Scan for the cell matching the given text and deliver its (x, y) coordinate at center. 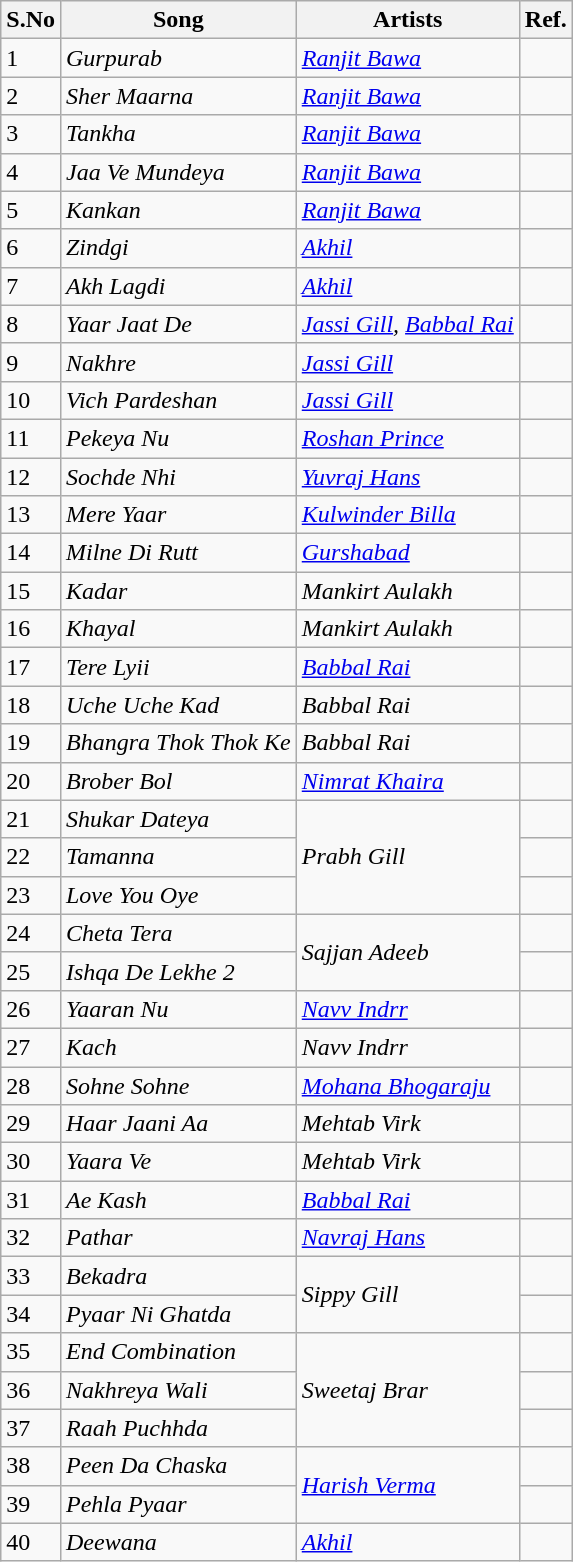
18 (31, 705)
Mere Yaar (178, 515)
4 (31, 172)
Jassi Gill, Babbal Rai (408, 324)
27 (31, 1047)
Pathar (178, 1238)
30 (31, 1162)
Ref. (546, 20)
21 (31, 819)
6 (31, 248)
22 (31, 857)
Akh Lagdi (178, 286)
Tere Lyii (178, 667)
34 (31, 1314)
36 (31, 1390)
Kankan (178, 210)
Haar Jaani Aa (178, 1124)
33 (31, 1276)
Pekeya Nu (178, 438)
Milne Di Rutt (178, 553)
Ae Kash (178, 1200)
Yuvraj Hans (408, 477)
32 (31, 1238)
24 (31, 933)
15 (31, 591)
16 (31, 629)
Yaaran Nu (178, 1009)
9 (31, 362)
Song (178, 20)
Peen Da Chaska (178, 1466)
12 (31, 477)
Zindgi (178, 248)
Tamanna (178, 857)
8 (31, 324)
Deewana (178, 1542)
11 (31, 438)
Bekadra (178, 1276)
Ishqa De Lekhe 2 (178, 971)
Kulwinder Billa (408, 515)
Nakhre (178, 362)
Bhangra Thok Thok Ke (178, 743)
20 (31, 781)
Kach (178, 1047)
28 (31, 1085)
Prabh Gill (408, 857)
Jaa Ve Mundeya (178, 172)
Gurshabad (408, 553)
End Combination (178, 1352)
Brober Bol (178, 781)
Sohne Sohne (178, 1085)
Raah Puchhda (178, 1428)
Shukar Dateya (178, 819)
Pehla Pyaar (178, 1504)
23 (31, 895)
Mohana Bhogaraju (408, 1085)
Pyaar Ni Ghatda (178, 1314)
25 (31, 971)
Yaara Ve (178, 1162)
13 (31, 515)
Cheta Tera (178, 933)
Nakhreya Wali (178, 1390)
40 (31, 1542)
29 (31, 1124)
Roshan Prince (408, 438)
31 (31, 1200)
Sippy Gill (408, 1295)
Uche Uche Kad (178, 705)
Sajjan Adeeb (408, 952)
Navraj Hans (408, 1238)
Khayal (178, 629)
S.No (31, 20)
Yaar Jaat De (178, 324)
Gurpurab (178, 58)
1 (31, 58)
Sochde Nhi (178, 477)
19 (31, 743)
39 (31, 1504)
7 (31, 286)
3 (31, 134)
Tankha (178, 134)
17 (31, 667)
Nimrat Khaira (408, 781)
35 (31, 1352)
26 (31, 1009)
Sweetaj Brar (408, 1390)
Sher Maarna (178, 96)
37 (31, 1428)
2 (31, 96)
Artists (408, 20)
14 (31, 553)
38 (31, 1466)
Kadar (178, 591)
Harish Verma (408, 1485)
5 (31, 210)
Love You Oye (178, 895)
Vich Pardeshan (178, 400)
10 (31, 400)
